Detect which cell encompasses the target text, then output its (X, Y) center coordinate. 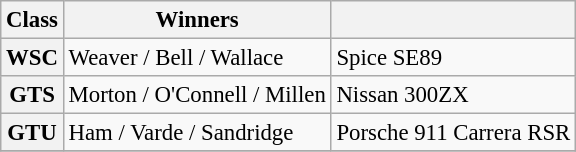
Spice SE89 (453, 58)
WSC (32, 58)
Porsche 911 Carrera RSR (453, 133)
Nissan 300ZX (453, 95)
Winners (197, 20)
Morton / O'Connell / Millen (197, 95)
GTU (32, 133)
Class (32, 20)
Weaver / Bell / Wallace (197, 58)
GTS (32, 95)
Ham / Varde / Sandridge (197, 133)
